Return the [X, Y] coordinate for the center point of the cell that contains the specified text.  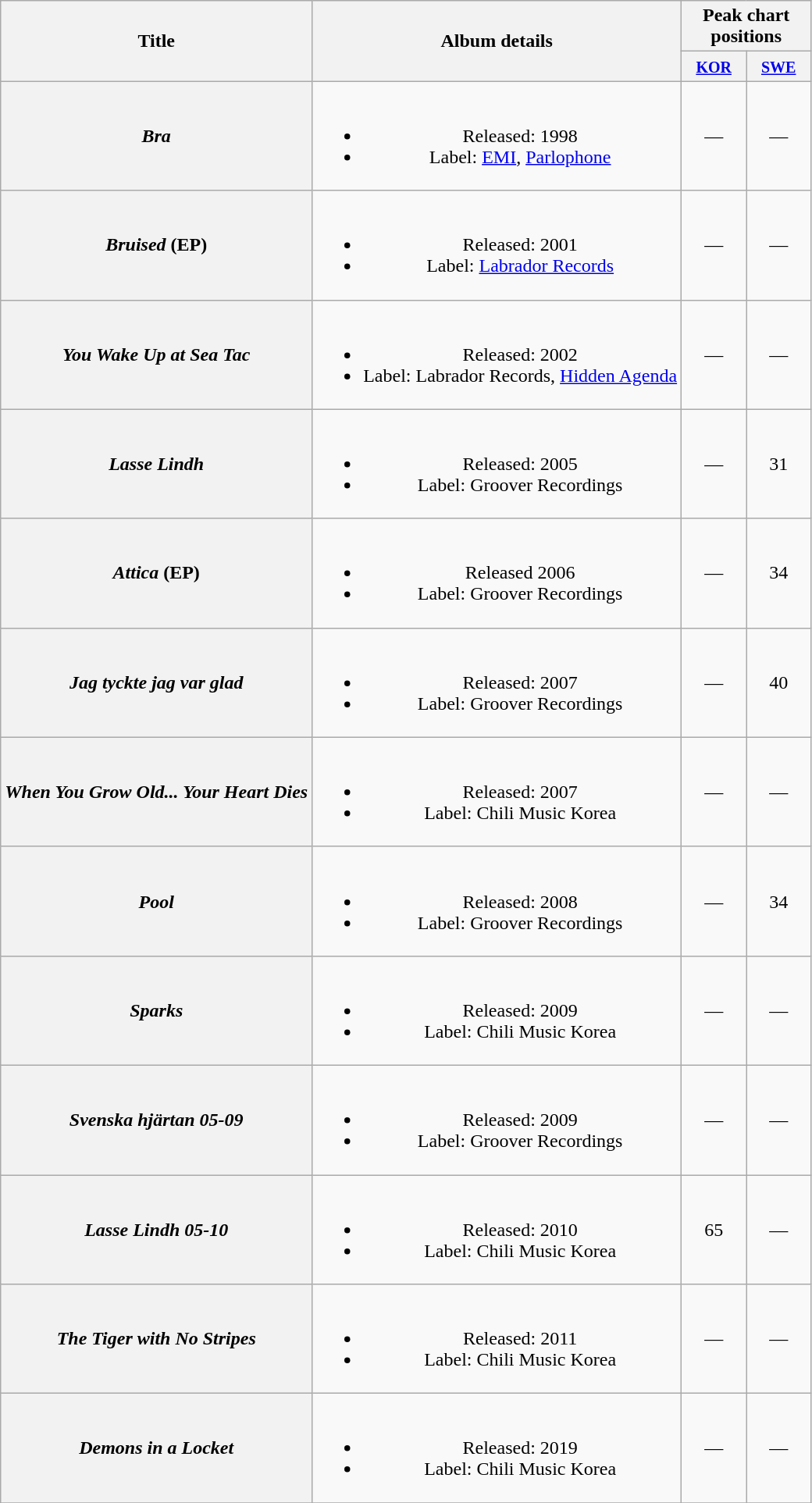
The Tiger with No Stripes [156, 1339]
Released: 2019Label: Chili Music Korea [497, 1448]
65 [714, 1229]
Released: 2009Label: Groover Recordings [497, 1120]
Released: 2005Label: Groover Recordings [497, 464]
Released 2006Label: Groover Recordings [497, 573]
SWE [779, 66]
Released: 2010Label: Chili Music Korea [497, 1229]
Released: 2002Label: Labrador Records, Hidden Agenda [497, 354]
Attica (EP) [156, 573]
Pool [156, 901]
Lasse Lindh 05-10 [156, 1229]
KOR [714, 66]
Released: 2008Label: Groover Recordings [497, 901]
Album details [497, 41]
Bra [156, 136]
Svenska hjärtan 05-09 [156, 1120]
Released: 2007Label: Chili Music Korea [497, 792]
Jag tyckte jag var glad [156, 682]
Title [156, 41]
Peak chart positions [746, 27]
Sparks [156, 1010]
Released: 2007Label: Groover Recordings [497, 682]
Released: 2001Label: Labrador Records [497, 245]
Lasse Lindh [156, 464]
Bruised (EP) [156, 245]
31 [779, 464]
Demons in a Locket [156, 1448]
40 [779, 682]
You Wake Up at Sea Tac [156, 354]
When You Grow Old... Your Heart Dies [156, 792]
Released: 1998Label: EMI, Parlophone [497, 136]
Released: 2011Label: Chili Music Korea [497, 1339]
Released: 2009Label: Chili Music Korea [497, 1010]
